Find where the given text appears and provide that cell's center as (X, Y) coordinate. 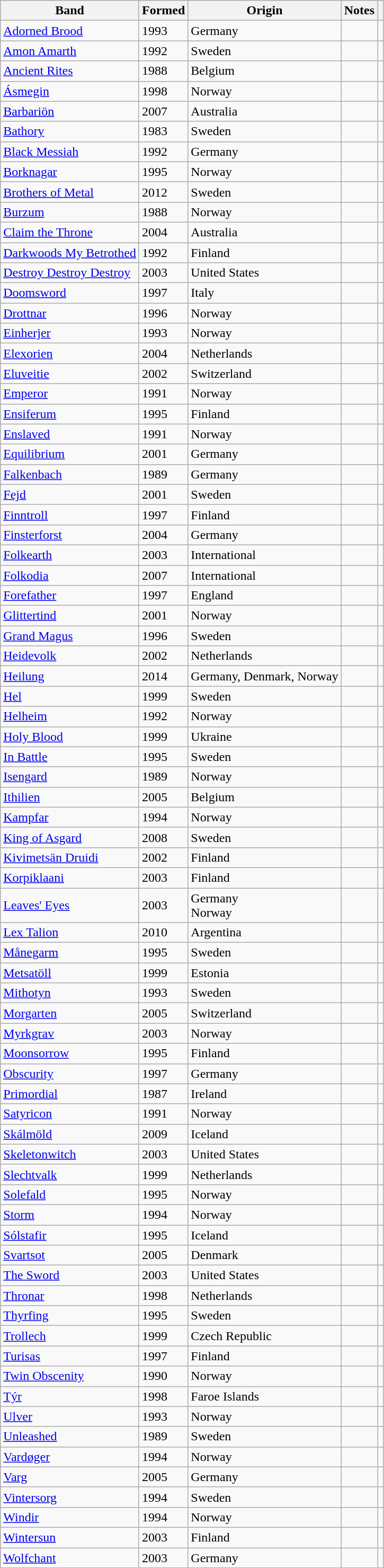
Germany, Denmark, Norway (265, 676)
Ásmegin (70, 91)
2014 (163, 676)
Ulver (70, 1416)
Obscurity (70, 1074)
Fejd (70, 494)
Turisas (70, 1356)
Falkenbach (70, 474)
Elexorien (70, 353)
1983 (163, 131)
Notes (359, 11)
Doomsword (70, 293)
Kivimetsän Druidi (70, 857)
Drottnar (70, 313)
Black Messiah (70, 152)
Satyricon (70, 1114)
Heilung (70, 676)
Solefald (70, 1194)
Metsatöll (70, 973)
Ensiferum (70, 414)
Varg (70, 1477)
Ithilien (70, 797)
Thronar (70, 1296)
Estonia (265, 973)
Ancient Rites (70, 71)
Destroy Destroy Destroy (70, 273)
Formed (163, 11)
Sólstafir (70, 1235)
Band (70, 11)
Denmark (265, 1255)
Månegarm (70, 953)
Einherjer (70, 333)
Ireland (265, 1094)
Darkwoods My Betrothed (70, 253)
Amon Amarth (70, 51)
Bathory (70, 131)
Svartsot (70, 1255)
Emperor (70, 394)
2009 (163, 1134)
Grand Magus (70, 636)
Týr (70, 1396)
1990 (163, 1376)
Heidevolk (70, 656)
Czech Republic (265, 1336)
Hel (70, 696)
Enslaved (70, 434)
Wintersun (70, 1537)
Origin (265, 11)
Storm (70, 1215)
King of Asgard (70, 837)
Glittertind (70, 616)
Italy (265, 293)
Folkodia (70, 575)
Holy Blood (70, 737)
Thyrfing (70, 1316)
Twin Obscenity (70, 1376)
Barbariön (70, 111)
Finntroll (70, 515)
Leaves' Eyes (70, 905)
Korpiklaani (70, 878)
Isengard (70, 777)
Claim the Throne (70, 232)
Equilibrium (70, 454)
Myrkgrav (70, 1033)
Finsterforst (70, 535)
Vintersorg (70, 1497)
Borknagar (70, 172)
In Battle (70, 757)
Argentina (265, 933)
Adorned Brood (70, 31)
Mithotyn (70, 993)
Lex Talion (70, 933)
Morgarten (70, 1013)
Kampfar (70, 817)
2008 (163, 837)
2012 (163, 192)
Trollech (70, 1336)
Moonsorrow (70, 1053)
Eluveitie (70, 374)
Vardøger (70, 1457)
The Sword (70, 1275)
Ukraine (265, 737)
Slechtvalk (70, 1174)
Skálmöld (70, 1134)
Skeletonwitch (70, 1154)
Wolfchant (70, 1557)
England (265, 596)
1987 (163, 1094)
Unleashed (70, 1437)
Folkearth (70, 555)
Windir (70, 1517)
Primordial (70, 1094)
Burzum (70, 212)
GermanyNorway (265, 905)
Forefather (70, 596)
2010 (163, 933)
Brothers of Metal (70, 192)
Helheim (70, 716)
Faroe Islands (265, 1396)
